Find where the given text appears and provide that cell's center as [X, Y] coordinate. 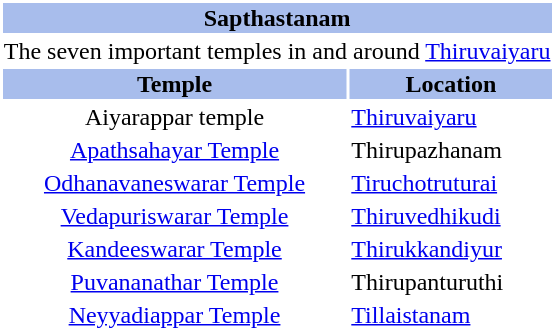
Apathsahayar Temple [174, 150]
Thirupanturuthi [451, 282]
Temple [174, 84]
Neyyadiappar Temple [174, 315]
Vedapuriswarar Temple [174, 216]
Tillaistanam [451, 315]
Puvananathar Temple [174, 282]
Thiruvedhikudi [451, 216]
Odhanavaneswarar Temple [174, 183]
Thirukkandiyur [451, 249]
Location [451, 84]
Kandeeswarar Temple [174, 249]
Tiruchotruturai [451, 183]
Aiyarappar temple [174, 117]
The seven important temples in and around Thiruvaiyaru [277, 51]
Sapthastanam [277, 18]
Thirupazhanam [451, 150]
Thiruvaiyaru [451, 117]
